Locate the cell with the specified text and output its (X, Y) center coordinate. 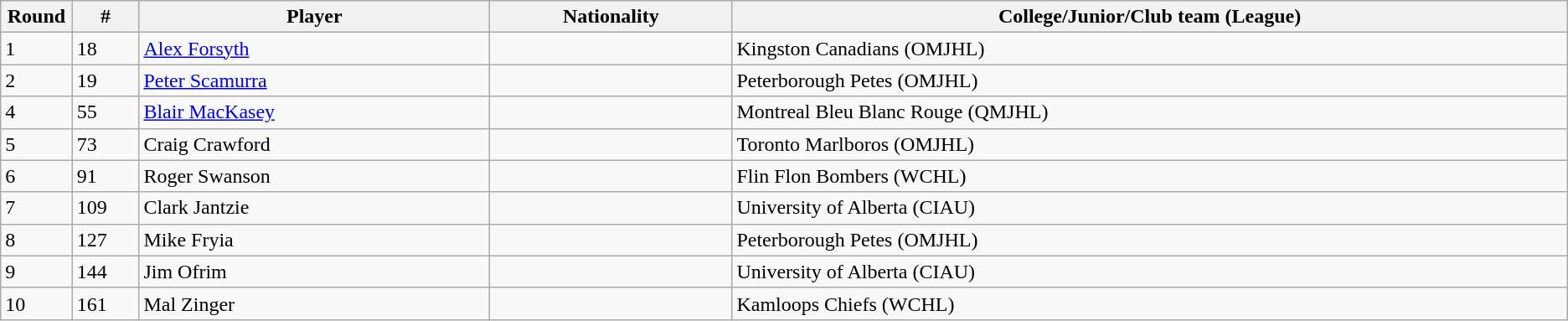
127 (106, 240)
8 (37, 240)
1 (37, 49)
91 (106, 176)
5 (37, 144)
Mike Fryia (315, 240)
144 (106, 272)
4 (37, 112)
Craig Crawford (315, 144)
2 (37, 80)
Roger Swanson (315, 176)
7 (37, 208)
# (106, 17)
Jim Ofrim (315, 272)
Round (37, 17)
109 (106, 208)
Montreal Bleu Blanc Rouge (QMJHL) (1149, 112)
Blair MacKasey (315, 112)
College/Junior/Club team (League) (1149, 17)
Alex Forsyth (315, 49)
9 (37, 272)
55 (106, 112)
19 (106, 80)
Player (315, 17)
6 (37, 176)
Flin Flon Bombers (WCHL) (1149, 176)
Peter Scamurra (315, 80)
Toronto Marlboros (OMJHL) (1149, 144)
Mal Zinger (315, 303)
18 (106, 49)
Nationality (611, 17)
Kingston Canadians (OMJHL) (1149, 49)
161 (106, 303)
73 (106, 144)
Kamloops Chiefs (WCHL) (1149, 303)
Clark Jantzie (315, 208)
10 (37, 303)
